Find where the given text appears and provide that cell's center as [x, y] coordinate. 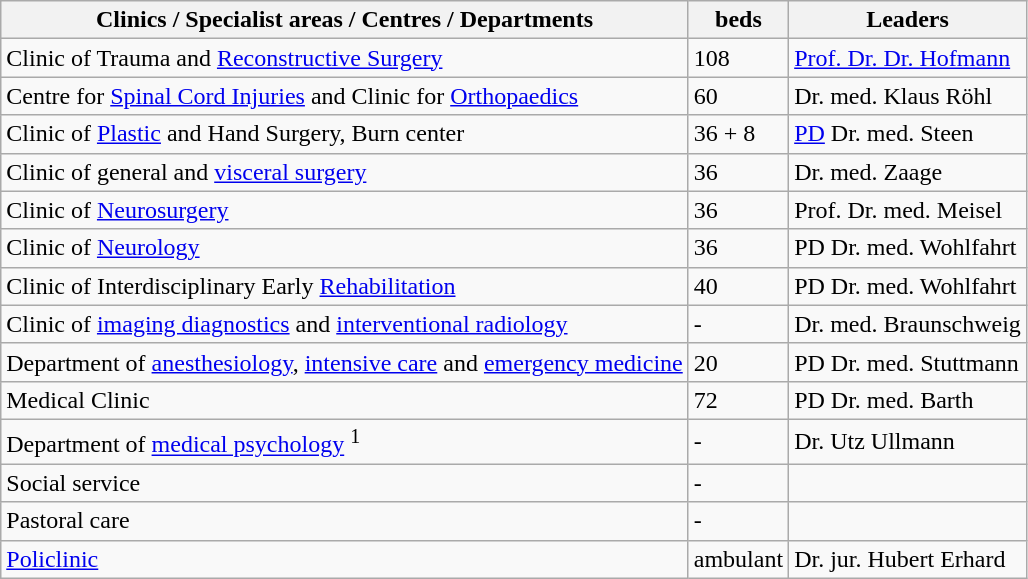
Leaders [908, 20]
36 + 8 [738, 134]
Policlinic [345, 559]
Department of anesthesiology, intensive care and emergency medicine [345, 362]
Clinic of general and visceral surgery [345, 172]
Dr. Utz Ullmann [908, 442]
Clinic of Interdisciplinary Early Rehabilitation [345, 286]
Medical Clinic [345, 400]
Dr. med. Zaage [908, 172]
Dr. jur. Hubert Erhard [908, 559]
Dr. med. Klaus Röhl [908, 96]
Department of medical psychology 1 [345, 442]
Clinic of Trauma and Reconstructive Surgery [345, 58]
Dr. med. Braunschweig [908, 324]
20 [738, 362]
72 [738, 400]
Pastoral care [345, 521]
60 [738, 96]
Clinic of Neurosurgery [345, 210]
Clinics / Specialist areas / Centres / Departments [345, 20]
Social service [345, 483]
PD Dr. med. Stuttmann [908, 362]
40 [738, 286]
ambulant [738, 559]
Clinic of Neurology [345, 248]
Prof. Dr. Dr. Hofmann [908, 58]
beds [738, 20]
Clinic of imaging diagnostics and interventional radiology [345, 324]
PD Dr. med. Steen [908, 134]
Clinic of Plastic and Hand Surgery, Burn center [345, 134]
Prof. Dr. med. Meisel [908, 210]
108 [738, 58]
Centre for Spinal Cord Injuries and Clinic for Orthopaedics [345, 96]
PD Dr. med. Barth [908, 400]
